Scan for the cell matching the given text and deliver its [X, Y] coordinate at center. 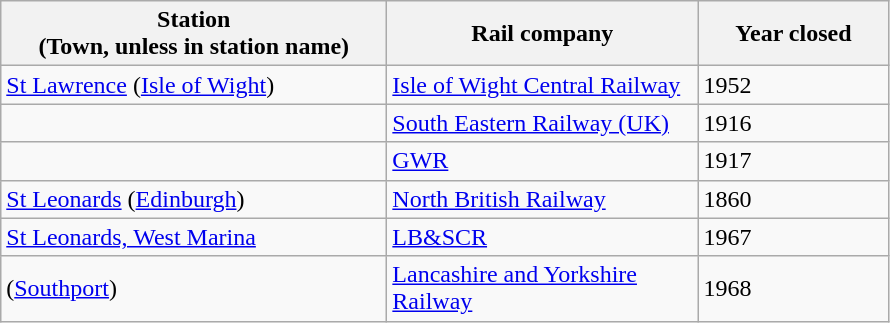
St Lawrence (Isle of Wight) [194, 85]
GWR [542, 161]
LB&SCR [542, 237]
Isle of Wight Central Railway [542, 85]
North British Railway [542, 199]
Lancashire and Yorkshire Railway [542, 288]
1916 [794, 123]
1952 [794, 85]
1917 [794, 161]
Rail company [542, 34]
Station(Town, unless in station name) [194, 34]
St Leonards (Edinburgh) [194, 199]
South Eastern Railway (UK) [542, 123]
1968 [794, 288]
(Southport) [194, 288]
Year closed [794, 34]
St Leonards, West Marina [194, 237]
1967 [794, 237]
1860 [794, 199]
